Extract the (x, y) coordinate from the center of the cell holding the provided text.  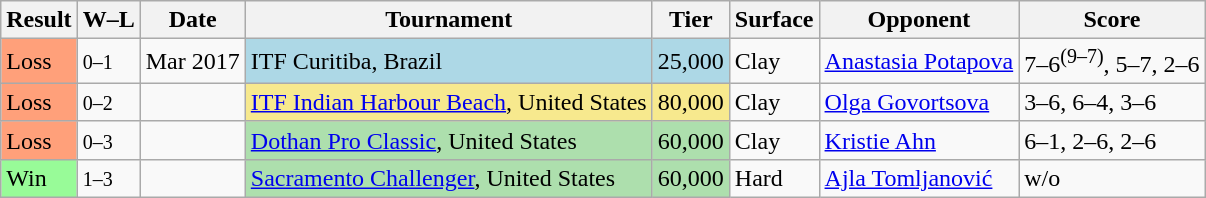
Surface (774, 20)
Anastasia Potapova (919, 62)
Olga Govortsova (919, 102)
80,000 (690, 102)
Dothan Pro Classic, United States (448, 140)
1–3 (108, 178)
Kristie Ahn (919, 140)
Score (1112, 20)
Tournament (448, 20)
6–1, 2–6, 2–6 (1112, 140)
Opponent (919, 20)
Result (39, 20)
Date (192, 20)
7–6(9–7), 5–7, 2–6 (1112, 62)
3–6, 6–4, 3–6 (1112, 102)
0–1 (108, 62)
W–L (108, 20)
Hard (774, 178)
Win (39, 178)
Ajla Tomljanović (919, 178)
0–2 (108, 102)
w/o (1112, 178)
ITF Indian Harbour Beach, United States (448, 102)
0–3 (108, 140)
Sacramento Challenger, United States (448, 178)
Tier (690, 20)
Mar 2017 (192, 62)
ITF Curitiba, Brazil (448, 62)
25,000 (690, 62)
